Detect which cell encompasses the target text, then output its [x, y] center coordinate. 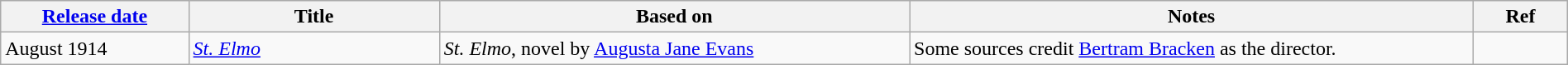
Ref [1521, 17]
St. Elmo [314, 48]
Title [314, 17]
Notes [1192, 17]
Release date [94, 17]
Some sources credit Bertram Bracken as the director. [1192, 48]
August 1914 [94, 48]
Based on [674, 17]
St. Elmo, novel by Augusta Jane Evans [674, 48]
